Output the (x, y) coordinate of the center of the cell containing the given text.  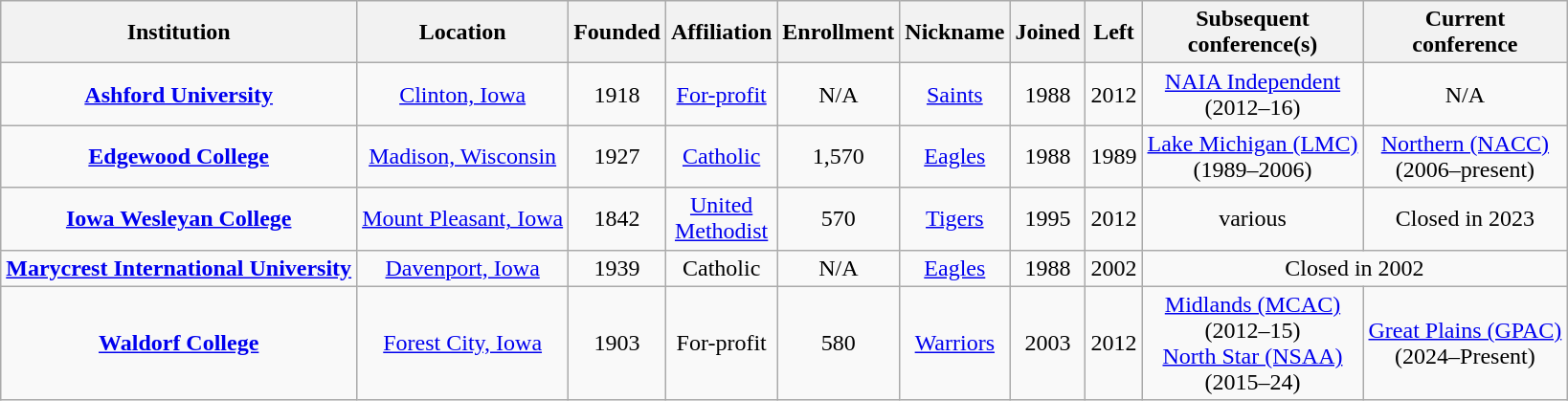
1903 (617, 343)
1842 (617, 218)
Marycrest International University (179, 268)
Founded (617, 33)
Lake Michigan (LMC)(1989–2006) (1252, 157)
various (1252, 218)
UnitedMethodist (721, 218)
Currentconference (1465, 33)
Closed in 2023 (1465, 218)
Tigers (955, 218)
2002 (1114, 268)
Mount Pleasant, Iowa (463, 218)
Edgewood College (179, 157)
Northern (NACC)(2006–present) (1465, 157)
Waldorf College (179, 343)
1,570 (839, 157)
2003 (1047, 343)
Institution (179, 33)
Midlands (MCAC)(2012–15)North Star (NSAA)(2015–24) (1252, 343)
Warriors (955, 343)
570 (839, 218)
Location (463, 33)
Madison, Wisconsin (463, 157)
Davenport, Iowa (463, 268)
NAIA Independent(2012–16) (1252, 94)
Joined (1047, 33)
Great Plains (GPAC)(2024–Present) (1465, 343)
Ashford University (179, 94)
1927 (617, 157)
Affiliation (721, 33)
Forest City, Iowa (463, 343)
1995 (1047, 218)
1918 (617, 94)
Iowa Wesleyan College (179, 218)
Subsequentconference(s) (1252, 33)
Closed in 2002 (1355, 268)
Nickname (955, 33)
Left (1114, 33)
1989 (1114, 157)
Clinton, Iowa (463, 94)
580 (839, 343)
Saints (955, 94)
Enrollment (839, 33)
1939 (617, 268)
